Find where the given text appears and provide that cell's center as [X, Y] coordinate. 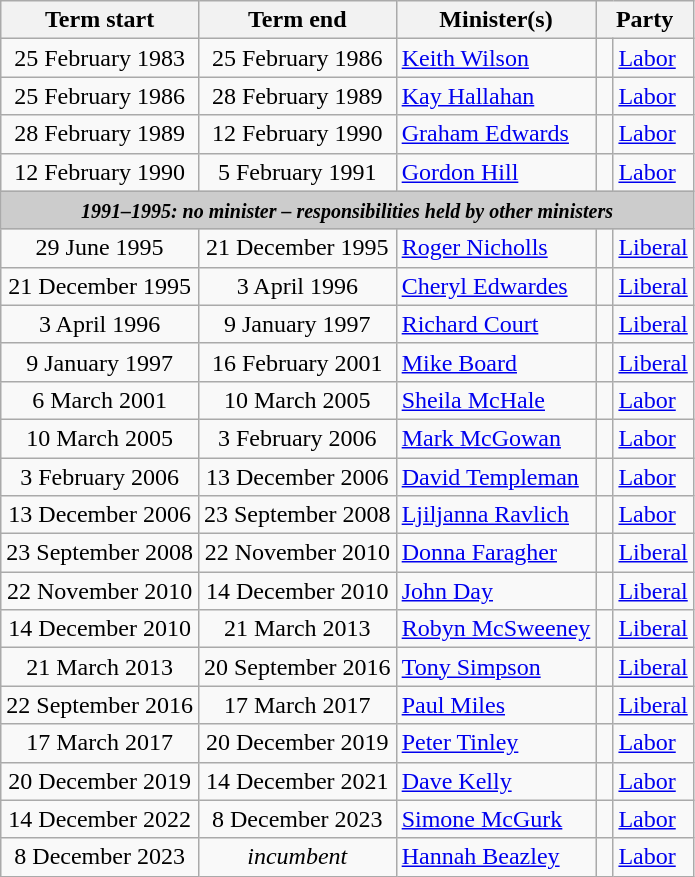
Simone McGurk [496, 819]
14 December 2022 [100, 819]
Ljiljanna Ravlich [496, 515]
Kay Hallahan [496, 96]
29 June 1995 [100, 248]
20 September 2016 [297, 667]
25 February 1983 [100, 58]
Keith Wilson [496, 58]
Peter Tinley [496, 743]
Graham Edwards [496, 134]
Minister(s) [496, 20]
Gordon Hill [496, 172]
Cheryl Edwardes [496, 286]
14 December 2021 [297, 781]
16 February 2001 [297, 362]
incumbent [297, 857]
Roger Nicholls [496, 248]
Mike Board [496, 362]
Mark McGowan [496, 438]
5 February 1991 [297, 172]
David Templeman [496, 477]
Hannah Beazley [496, 857]
Tony Simpson [496, 667]
22 September 2016 [100, 705]
Paul Miles [496, 705]
John Day [496, 591]
6 March 2001 [100, 400]
1991–1995: no minister – responsibilities held by other ministers [348, 210]
Donna Faragher [496, 553]
Dave Kelly [496, 781]
Richard Court [496, 324]
Sheila McHale [496, 400]
Term start [100, 20]
Term end [297, 20]
Robyn McSweeney [496, 629]
Party [644, 20]
